For the text-containing cell, return its midpoint in [x, y] coordinate format. 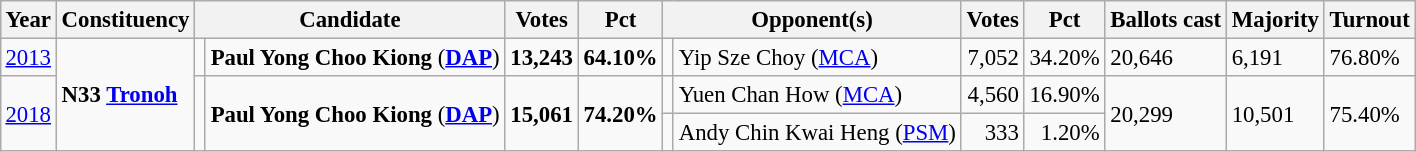
1.20% [1064, 133]
Yuen Chan How (MCA) [817, 95]
Year [28, 20]
Andy Chin Kwai Heng (PSM) [817, 133]
13,243 [542, 57]
20,646 [1166, 57]
Candidate [350, 20]
64.10% [620, 57]
N33 Tronoh [125, 94]
Constituency [125, 20]
76.80% [1370, 57]
4,560 [992, 95]
15,061 [542, 114]
2018 [28, 114]
Ballots cast [1166, 20]
333 [992, 133]
7,052 [992, 57]
Turnout [1370, 20]
2013 [28, 57]
Yip Sze Choy (MCA) [817, 57]
Majority [1275, 20]
20,299 [1166, 114]
Opponent(s) [812, 20]
34.20% [1064, 57]
10,501 [1275, 114]
75.40% [1370, 114]
74.20% [620, 114]
6,191 [1275, 57]
16.90% [1064, 95]
